Return (x, y) of the center of cell containing provided text 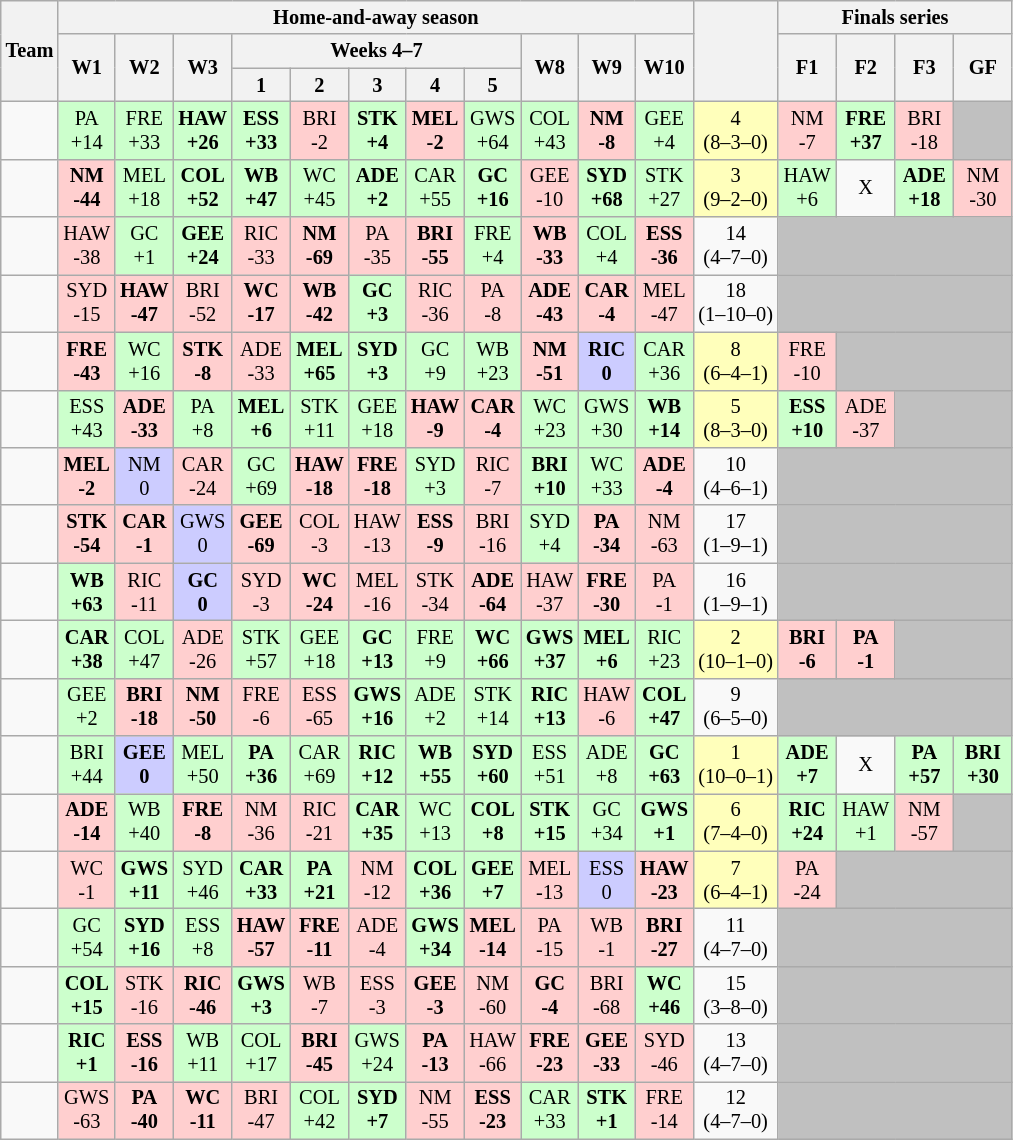
WB+23 (492, 361)
17(1–9–1) (735, 534)
RIC+13 (550, 707)
GC+34 (606, 822)
WB+14 (664, 419)
ESS-65 (319, 707)
GWS-63 (86, 1110)
ADE-26 (203, 649)
NM-60 (492, 995)
SYD+60 (492, 765)
WC-17 (261, 303)
GEE+4 (664, 130)
3(9–2–0) (735, 188)
COL-3 (319, 534)
HAW-23 (664, 880)
NM-55 (435, 1110)
F3 (924, 68)
CAR+55 (435, 188)
BRI-16 (492, 534)
FRE-43 (86, 361)
BRI-45 (319, 1053)
NM-36 (261, 822)
PA-15 (550, 937)
GEE+7 (492, 880)
COL+43 (550, 130)
RIC+1 (86, 1053)
2(10–1–0) (735, 649)
NM-8 (606, 130)
SYD+16 (144, 937)
GC+54 (86, 937)
HAW+6 (808, 188)
NM-44 (86, 188)
STK+1 (606, 1110)
MEL-13 (550, 880)
5(8–3–0) (735, 419)
FRE+4 (492, 246)
STK+4 (378, 130)
SYD+68 (606, 188)
RIC-36 (435, 303)
GC+69 (261, 476)
GWS+11 (144, 880)
GEE+24 (203, 246)
WC+13 (435, 822)
FRE-10 (808, 361)
WC+23 (550, 419)
4(8–3–0) (735, 130)
WB+55 (435, 765)
GWS+30 (606, 419)
4 (435, 85)
ESS+51 (550, 765)
RIC+23 (664, 649)
2 (319, 85)
ADE-43 (550, 303)
CAR+36 (664, 361)
WC+33 (606, 476)
PA-8 (492, 303)
NM-50 (203, 707)
GWS+37 (550, 649)
HAW-13 (378, 534)
FRE+9 (435, 649)
ESS+8 (203, 937)
13(4–7–0) (735, 1053)
BRI-55 (435, 246)
PA+8 (203, 419)
FRE-11 (319, 937)
SYD+4 (550, 534)
STK+15 (550, 822)
FRE-30 (606, 592)
STK-54 (86, 534)
PA+36 (261, 765)
Weeks 4–7 (376, 51)
18(1–10–0) (735, 303)
15(3–8–0) (735, 995)
HAW+26 (203, 130)
PA-13 (435, 1053)
3 (378, 85)
MEL-16 (378, 592)
GC+3 (378, 303)
ESS-16 (144, 1053)
COL+8 (492, 822)
ADE+7 (808, 765)
SYD-3 (261, 592)
COL+52 (203, 188)
STK+11 (319, 419)
GF (984, 68)
HAW-57 (261, 937)
STK-34 (435, 592)
ADE+8 (606, 765)
STK+27 (664, 188)
GWS+3 (261, 995)
CAR+69 (319, 765)
NM-69 (319, 246)
SYD-46 (664, 1053)
FRE-6 (261, 707)
GWS+24 (378, 1053)
CAR+38 (86, 649)
ESS-36 (664, 246)
HAW+1 (866, 822)
5 (492, 85)
HAW-37 (550, 592)
BRI+10 (550, 476)
BRI-47 (261, 1110)
NM0 (144, 476)
COL+17 (261, 1053)
WC+45 (319, 188)
GWS+16 (378, 707)
BRI-52 (203, 303)
PA-24 (808, 880)
WB+11 (203, 1053)
WC+66 (492, 649)
WC-1 (86, 880)
ESS-9 (435, 534)
NM-30 (984, 188)
ESS0 (606, 880)
WC-11 (203, 1110)
ESS-3 (378, 995)
GC+1 (144, 246)
GEE+2 (86, 707)
Team (30, 50)
MEL+50 (203, 765)
RIC-46 (203, 995)
W2 (144, 68)
STK-8 (203, 361)
HAW-66 (492, 1053)
GEE-69 (261, 534)
BRI+44 (86, 765)
HAW-18 (319, 476)
GWS+64 (492, 130)
GEE-3 (435, 995)
14(4–7–0) (735, 246)
HAW-38 (86, 246)
GEE0 (144, 765)
MEL-14 (492, 937)
HAW-47 (144, 303)
PA-35 (378, 246)
SYD+46 (203, 880)
FRE+33 (144, 130)
RIC+12 (378, 765)
RIC-7 (492, 476)
COL+4 (606, 246)
1(10–0–1) (735, 765)
W3 (203, 68)
GWS0 (203, 534)
CAR-24 (203, 476)
NM-51 (550, 361)
GC0 (203, 592)
PA+57 (924, 765)
SYD-15 (86, 303)
GEE-33 (606, 1053)
FRE-14 (664, 1110)
NM-63 (664, 534)
FRE-18 (378, 476)
9(6–5–0) (735, 707)
ADE-64 (492, 592)
RIC-33 (261, 246)
ESS-23 (492, 1110)
MEL+65 (319, 361)
8(6–4–1) (735, 361)
1 (261, 85)
WB+40 (144, 822)
WC+46 (664, 995)
GWS+1 (664, 822)
GC+16 (492, 188)
BRI-27 (664, 937)
11(4–7–0) (735, 937)
6(7–4–0) (735, 822)
F1 (808, 68)
WB-7 (319, 995)
GC+63 (664, 765)
WC+16 (144, 361)
W8 (550, 68)
16(1–9–1) (735, 592)
COL+36 (435, 880)
ESS+10 (808, 419)
Home-and-away season (376, 17)
CAR+35 (378, 822)
GC+13 (378, 649)
RIC-11 (144, 592)
HAW-6 (606, 707)
MEL-47 (664, 303)
STK+14 (492, 707)
ESS+33 (261, 130)
HAW-9 (435, 419)
NM-12 (378, 880)
PA-34 (606, 534)
W1 (86, 68)
WB-1 (606, 937)
7(6–4–1) (735, 880)
WC-24 (319, 592)
WB-42 (319, 303)
WB+47 (261, 188)
GEE-10 (550, 188)
FRE-8 (203, 822)
FRE+37 (866, 130)
ADE-37 (866, 419)
NM-7 (808, 130)
COL+15 (86, 995)
RIC+24 (808, 822)
WB+63 (86, 592)
COL+42 (319, 1110)
STK-16 (144, 995)
STK+57 (261, 649)
RIC-21 (319, 822)
12(4–7–0) (735, 1110)
WB-33 (550, 246)
PA-40 (144, 1110)
W9 (606, 68)
PA+14 (86, 130)
SYD+7 (378, 1110)
W10 (664, 68)
ADE-14 (86, 822)
FRE-23 (550, 1053)
GC-4 (550, 995)
ADE+18 (924, 188)
CAR-1 (144, 534)
ESS+43 (86, 419)
RIC0 (606, 361)
BRI-6 (808, 649)
BRI-68 (606, 995)
PA+21 (319, 880)
GC+9 (435, 361)
10(4–6–1) (735, 476)
Finals series (895, 17)
MEL+18 (144, 188)
BRI-2 (319, 130)
NM-57 (924, 822)
F2 (866, 68)
BRI+30 (984, 765)
GWS+34 (435, 937)
